From the cell containing the given text, extract its center point as (X, Y) coordinate. 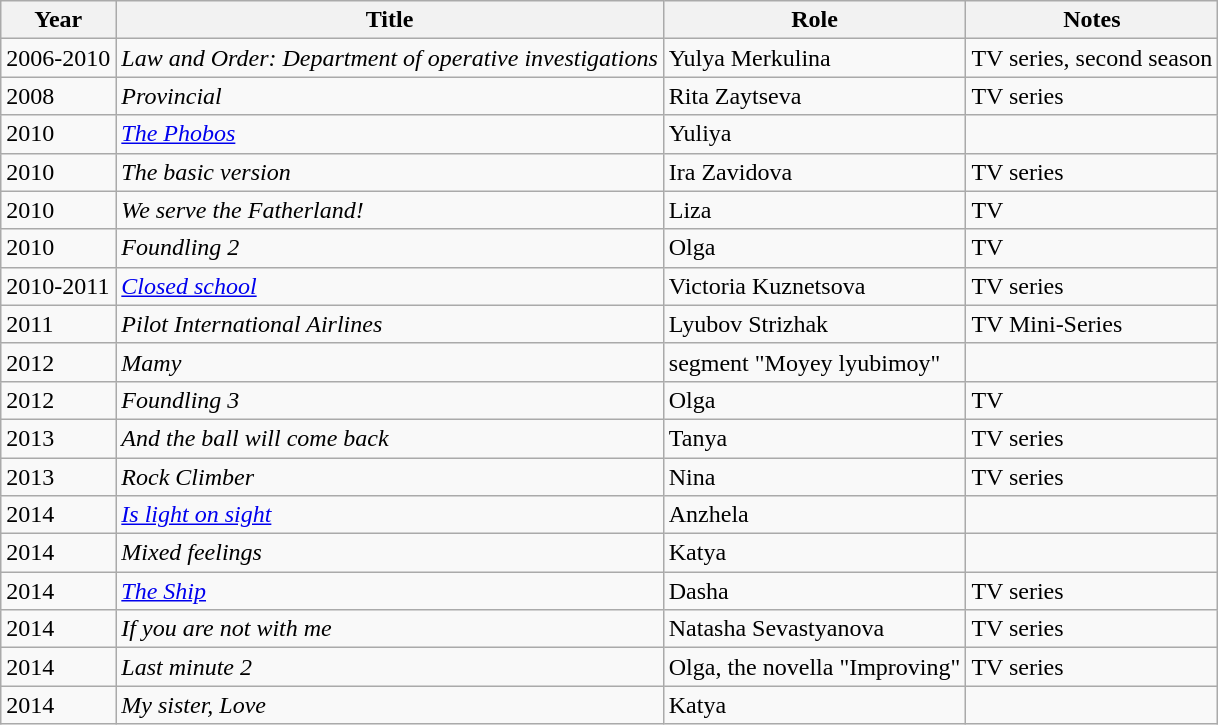
Provincial (390, 96)
Nina (814, 477)
Yulya Merkulina (814, 58)
Mixed feelings (390, 553)
Role (814, 20)
TV series, second season (1092, 58)
Yuliya (814, 134)
Foundling 2 (390, 248)
Is light on sight (390, 515)
segment "Moyey lyubimoy" (814, 362)
2008 (58, 96)
And the ball will come back (390, 438)
Closed school (390, 286)
Natasha Sevastyanova (814, 629)
Tanya (814, 438)
Rock Climber (390, 477)
Pilot International Airlines (390, 324)
The Phobos (390, 134)
If you are not with me (390, 629)
Olga, the novella "Improving" (814, 667)
Year (58, 20)
Dasha (814, 591)
Title (390, 20)
Liza (814, 210)
My sister, Love (390, 705)
Last minute 2 (390, 667)
Victoria Kuznetsova (814, 286)
We serve the Fatherland! (390, 210)
Notes (1092, 20)
Law and Order: Department of operative investigations (390, 58)
Foundling 3 (390, 400)
2010-2011 (58, 286)
Rita Zaytseva (814, 96)
Mamy (390, 362)
The Ship (390, 591)
Lyubov Strizhak (814, 324)
Anzhela (814, 515)
2006-2010 (58, 58)
Ira Zavidova (814, 172)
TV Mini-Series (1092, 324)
The basic version (390, 172)
2011 (58, 324)
